Return the (X, Y) coordinate for the center point of the cell that contains the specified text.  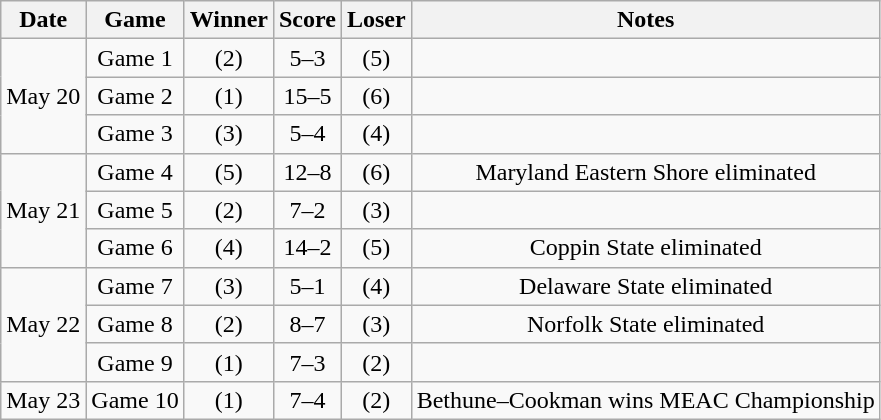
Notes (646, 20)
Bethune–Cookman wins MEAC Championship (646, 400)
Game 8 (135, 324)
Game 2 (135, 96)
Game 10 (135, 400)
5–4 (307, 134)
May 21 (44, 210)
Winner (228, 20)
15–5 (307, 96)
Score (307, 20)
8–7 (307, 324)
7–2 (307, 210)
Delaware State eliminated (646, 286)
14–2 (307, 248)
Maryland Eastern Shore eliminated (646, 172)
5–3 (307, 58)
Game 6 (135, 248)
Loser (376, 20)
Game 7 (135, 286)
May 22 (44, 324)
May 23 (44, 400)
5–1 (307, 286)
7–3 (307, 362)
Game (135, 20)
Game 1 (135, 58)
12–8 (307, 172)
May 20 (44, 96)
Game 5 (135, 210)
Game 3 (135, 134)
Game 9 (135, 362)
Game 4 (135, 172)
Date (44, 20)
7–4 (307, 400)
Coppin State eliminated (646, 248)
Norfolk State eliminated (646, 324)
